Search for the cell housing the specified text and yield its (X, Y) center coordinate. 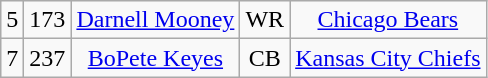
CB (265, 58)
5 (12, 20)
Darnell Mooney (156, 20)
WR (265, 20)
BoPete Keyes (156, 58)
Chicago Bears (388, 20)
237 (48, 58)
7 (12, 58)
173 (48, 20)
Kansas City Chiefs (388, 58)
